For the text-containing cell, return its midpoint in [X, Y] coordinate format. 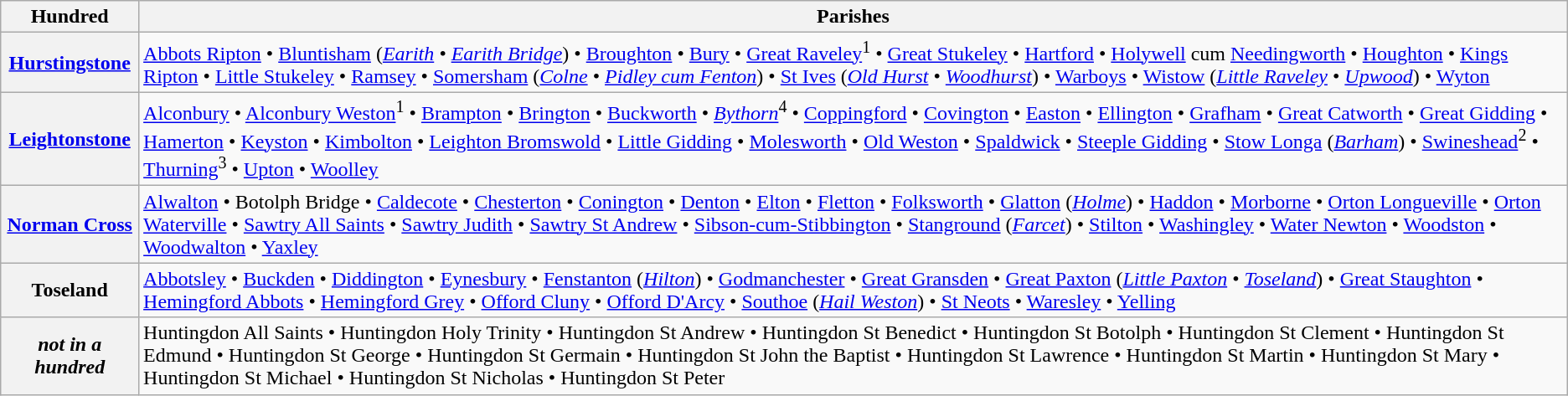
Parishes [854, 17]
Hundred [70, 17]
Hurstingstone [70, 63]
Toseland [70, 290]
Norman Cross [70, 224]
not in a hundred [70, 356]
Leightonstone [70, 139]
